Determine the [x, y] coordinate at the center of the cell enclosing the given text.  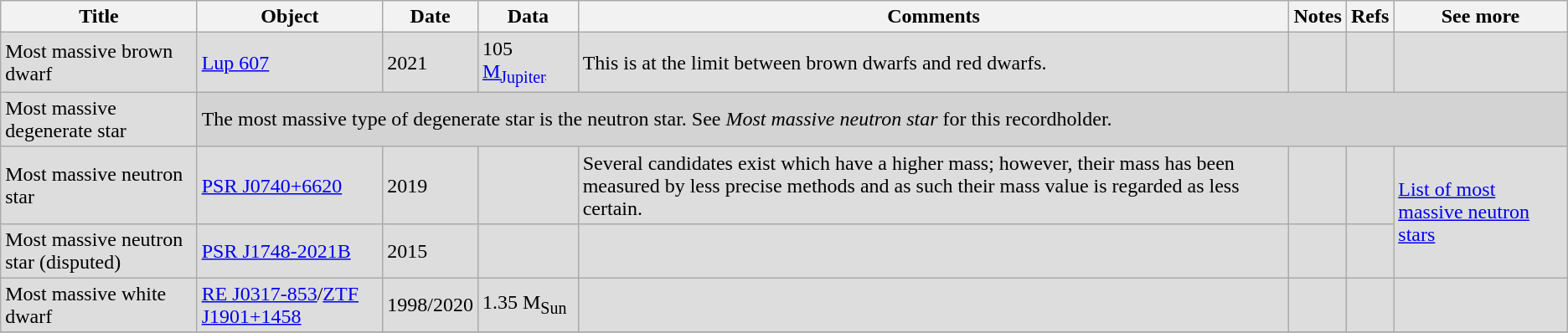
1.35 MSun [528, 305]
1998/2020 [431, 305]
Most massive white dwarf [99, 305]
This is at the limit between brown dwarfs and red dwarfs. [933, 62]
RE J0317-853/ZTF J1901+1458 [290, 305]
PSR J0740+6620 [290, 185]
Title [99, 17]
Object [290, 17]
Most massive brown dwarf [99, 62]
2019 [431, 185]
Date [431, 17]
Lup 607 [290, 62]
2021 [431, 62]
Most massive degenerate star [99, 119]
PSR J1748-2021B [290, 251]
Most massive neutron star (disputed) [99, 251]
See more [1481, 17]
Refs [1369, 17]
Most massive neutron star [99, 185]
105 MJupiter [528, 62]
The most massive type of degenerate star is the neutron star. See Most massive neutron star for this recordholder. [882, 119]
Comments [933, 17]
2015 [431, 251]
List of most massive neutron stars [1481, 213]
Data [528, 17]
Notes [1318, 17]
